Scan for the cell matching the given text and deliver its (x, y) coordinate at center. 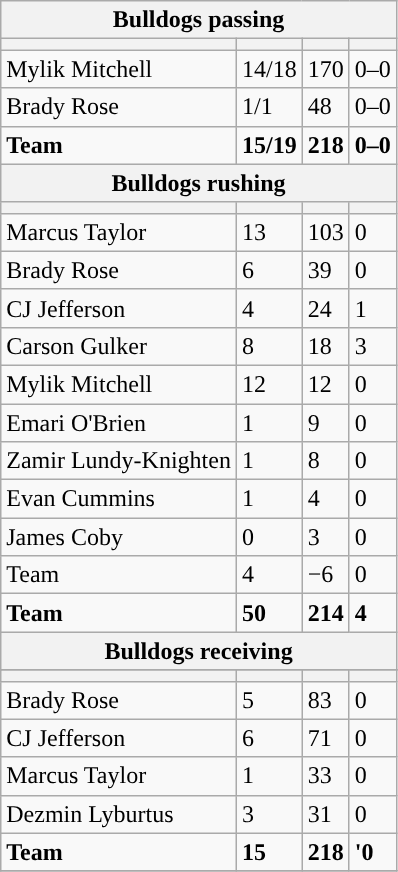
170 (326, 69)
50 (269, 613)
Dezmin Lyburtus (119, 814)
48 (326, 107)
Bulldogs rushing (199, 183)
31 (326, 814)
39 (326, 270)
14/18 (269, 69)
15 (269, 852)
Evan Cummins (119, 499)
Zamir Lundy-Knighten (119, 461)
15/19 (269, 145)
24 (326, 308)
18 (326, 346)
5 (269, 700)
'0 (372, 852)
103 (326, 232)
James Coby (119, 537)
−6 (326, 575)
9 (326, 423)
33 (326, 776)
13 (269, 232)
83 (326, 700)
71 (326, 738)
214 (326, 613)
Bulldogs passing (199, 20)
Emari O'Brien (119, 423)
Bulldogs receiving (199, 651)
1/1 (269, 107)
Carson Gulker (119, 346)
